Search for the cell housing the specified text and yield its [x, y] center coordinate. 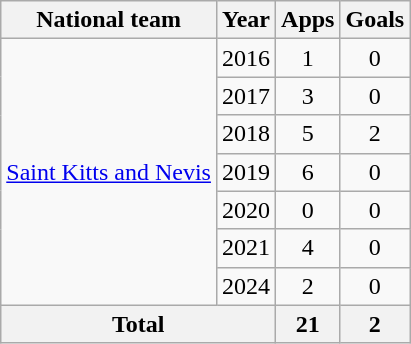
21 [308, 324]
National team [109, 20]
2016 [246, 58]
Apps [308, 20]
5 [308, 134]
Total [138, 324]
2021 [246, 248]
2019 [246, 172]
2024 [246, 286]
2017 [246, 96]
Saint Kitts and Nevis [109, 172]
1 [308, 58]
2020 [246, 210]
4 [308, 248]
6 [308, 172]
Goals [375, 20]
3 [308, 96]
Year [246, 20]
2018 [246, 134]
